Output the (X, Y) coordinate of the center of the cell containing the given text.  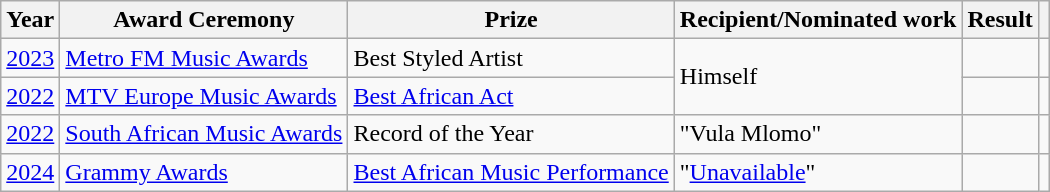
South African Music Awards (204, 134)
Himself (818, 77)
Result (1000, 20)
Award Ceremony (204, 20)
Recipient/Nominated work (818, 20)
Prize (511, 20)
2023 (30, 58)
Best African Act (511, 96)
Best African Music Performance (511, 172)
"Vula Mlomo" (818, 134)
2024 (30, 172)
MTV Europe Music Awards (204, 96)
Year (30, 20)
"Unavailable" (818, 172)
Metro FM Music Awards (204, 58)
Best Styled Artist (511, 58)
Grammy Awards (204, 172)
Record of the Year (511, 134)
